Return the [x, y] coordinate for the center point of the cell that contains the specified text.  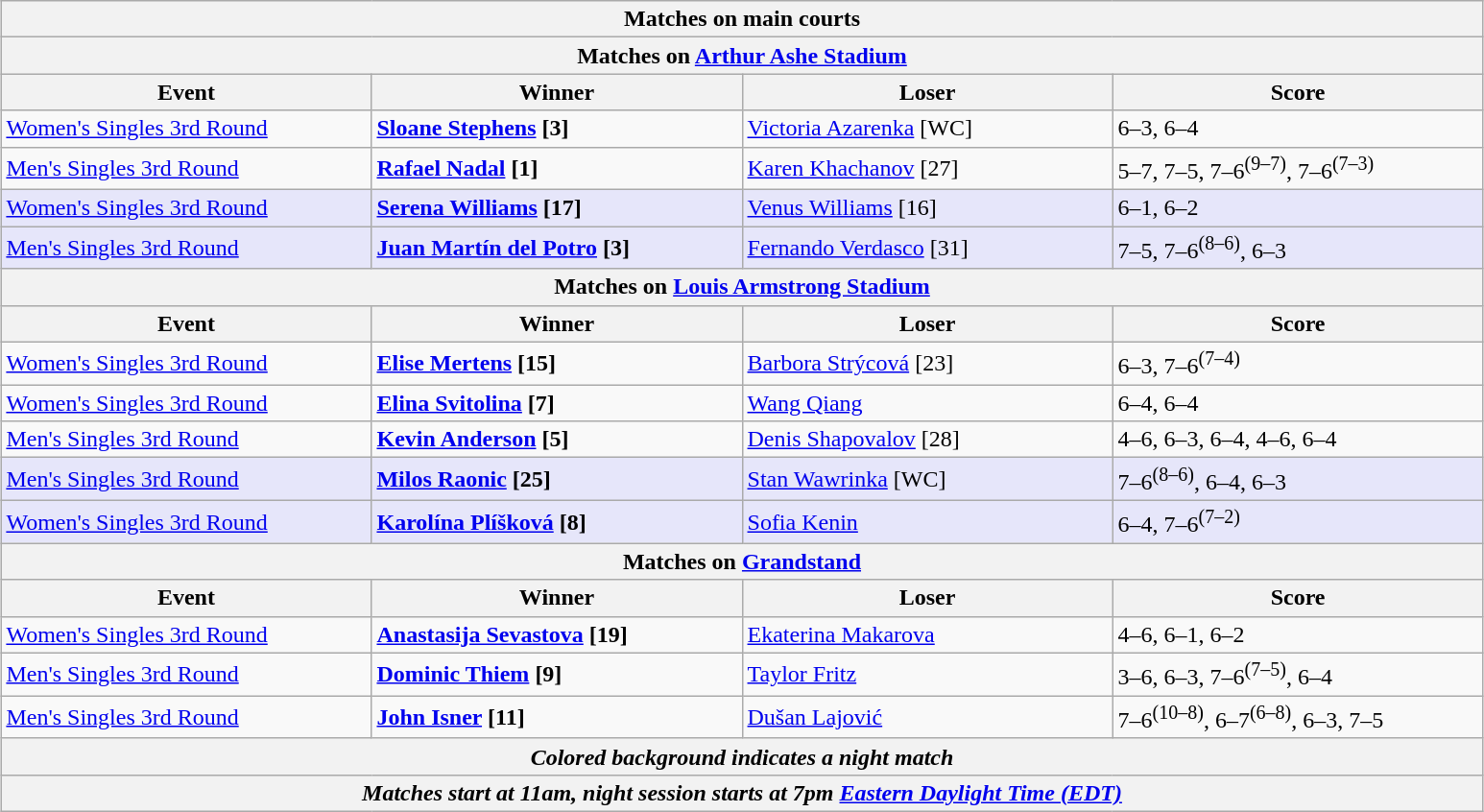
Elina Svitolina [7] [557, 403]
Milos Raonic [25] [557, 480]
Sloane Stephens [3] [557, 129]
Serena Williams [17] [557, 208]
Ekaterina Makarova [927, 634]
John Isner [11] [557, 718]
3–6, 6–3, 7–6(7–5), 6–4 [1298, 674]
Stan Wawrinka [WC] [927, 480]
Matches on Grandstand [742, 561]
Matches on Louis Armstrong Stadium [742, 287]
6–1, 6–2 [1298, 208]
6–3, 6–4 [1298, 129]
7–5, 7–6(8–6), 6–3 [1298, 248]
4–6, 6–1, 6–2 [1298, 634]
Venus Williams [16] [927, 208]
6–4, 7–6(7–2) [1298, 522]
Elise Mertens [15] [557, 363]
Karen Khachanov [27] [927, 169]
Dušan Lajović [927, 718]
4–6, 6–3, 6–4, 4–6, 6–4 [1298, 440]
6–3, 7–6(7–4) [1298, 363]
Karolína Plíšková [8] [557, 522]
5–7, 7–5, 7–6(9–7), 7–6(7–3) [1298, 169]
Juan Martín del Potro [3] [557, 248]
Matches on main courts [742, 19]
6–4, 6–4 [1298, 403]
7–6(8–6), 6–4, 6–3 [1298, 480]
Barbora Strýcová [23] [927, 363]
Taylor Fritz [927, 674]
Fernando Verdasco [31] [927, 248]
Rafael Nadal [1] [557, 169]
Matches on Arthur Ashe Stadium [742, 56]
Anastasija Sevastova [19] [557, 634]
Denis Shapovalov [28] [927, 440]
Dominic Thiem [9] [557, 674]
Colored background indicates a night match [742, 756]
Sofia Kenin [927, 522]
7–6(10–8), 6–7(6–8), 6–3, 7–5 [1298, 718]
Victoria Azarenka [WC] [927, 129]
Matches start at 11am, night session starts at 7pm Eastern Daylight Time (EDT) [742, 793]
Wang Qiang [927, 403]
Kevin Anderson [5] [557, 440]
